Provide the [x, y] coordinate of the cell's center where the given text is located.  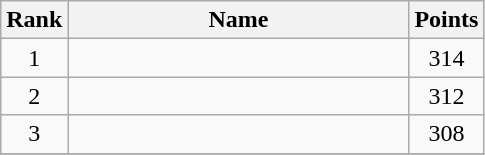
3 [34, 134]
308 [446, 134]
314 [446, 58]
Name [238, 20]
Rank [34, 20]
2 [34, 96]
1 [34, 58]
Points [446, 20]
312 [446, 96]
